Find where the given text appears and provide that cell's center as [X, Y] coordinate. 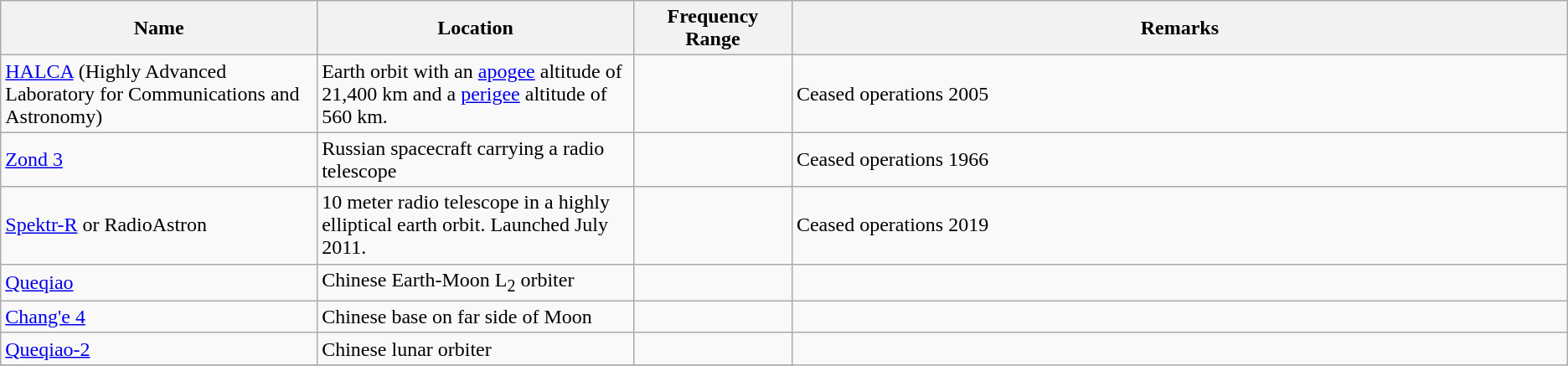
Chinese Earth-Moon L2 orbiter [476, 282]
Name [159, 28]
Earth orbit with an apogee altitude of 21,400 km and a perigee altitude of 560 km. [476, 94]
Queqiao [159, 282]
Russian spacecraft carrying a radio telescope [476, 159]
Chinese base on far side of Moon [476, 317]
Remarks [1179, 28]
Chinese lunar orbiter [476, 348]
Frequency Range [712, 28]
Ceased operations 1966 [1179, 159]
HALCA (Highly Advanced Laboratory for Communications and Astronomy) [159, 94]
Ceased operations 2019 [1179, 225]
Ceased operations 2005 [1179, 94]
Location [476, 28]
Queqiao-2 [159, 348]
Spektr-R or RadioAstron [159, 225]
10 meter radio telescope in a highly elliptical earth orbit. Launched July 2011. [476, 225]
Chang'e 4 [159, 317]
Zond 3 [159, 159]
